Determine the (X, Y) coordinate at the center of the cell enclosing the given text.  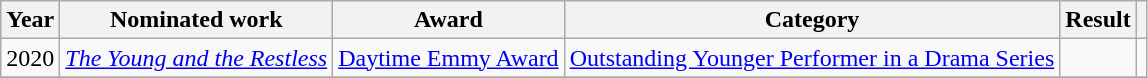
Result (1098, 20)
The Young and the Restless (196, 58)
Year (30, 20)
Nominated work (196, 20)
Outstanding Younger Performer in a Drama Series (812, 58)
Award (448, 20)
Category (812, 20)
2020 (30, 58)
Daytime Emmy Award (448, 58)
